Extract the (X, Y) coordinate from the center of the cell holding the provided text.  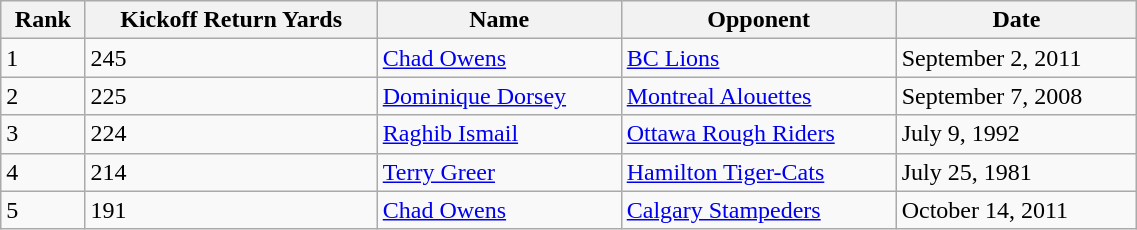
Raghib Ismail (499, 134)
July 25, 1981 (1016, 172)
224 (231, 134)
Rank (43, 20)
October 14, 2011 (1016, 210)
245 (231, 58)
July 9, 1992 (1016, 134)
5 (43, 210)
Name (499, 20)
Ottawa Rough Riders (758, 134)
3 (43, 134)
191 (231, 210)
Montreal Alouettes (758, 96)
Terry Greer (499, 172)
214 (231, 172)
September 7, 2008 (1016, 96)
2 (43, 96)
Kickoff Return Yards (231, 20)
BC Lions (758, 58)
Calgary Stampeders (758, 210)
4 (43, 172)
Opponent (758, 20)
1 (43, 58)
September 2, 2011 (1016, 58)
Dominique Dorsey (499, 96)
Hamilton Tiger-Cats (758, 172)
225 (231, 96)
Date (1016, 20)
